Pinpoint the cell where the given text exists, returning its (X, Y) midpoint coordinate. 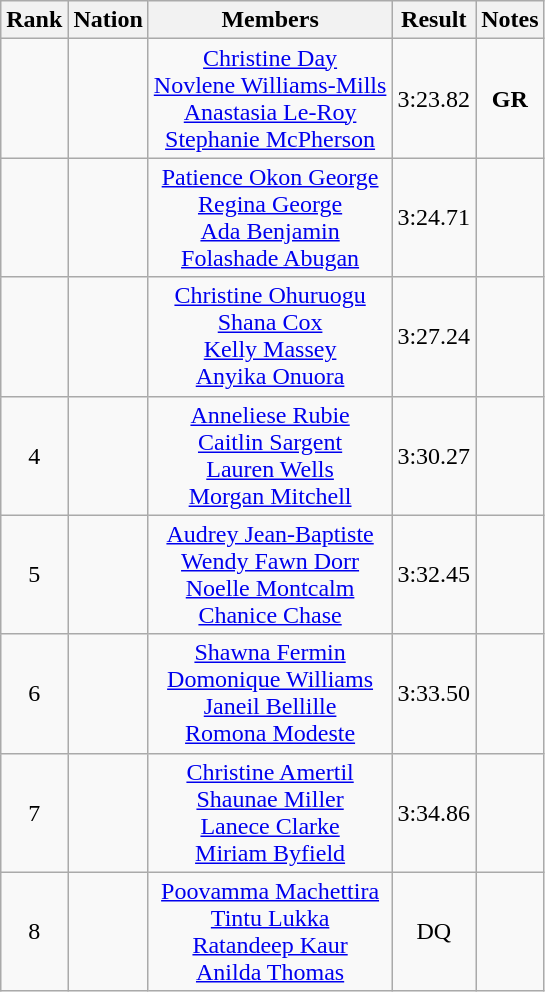
Audrey Jean-BaptisteWendy Fawn DorrNoelle MontcalmChanice Chase (270, 574)
8 (34, 932)
3:30.27 (434, 456)
6 (34, 694)
3:23.82 (434, 98)
7 (34, 812)
Poovamma MachettiraTintu LukkaRatandeep KaurAnilda Thomas (270, 932)
3:33.50 (434, 694)
3:34.86 (434, 812)
Nation (108, 20)
GR (510, 98)
Christine OhuruoguShana CoxKelly MasseyAnyika Onuora (270, 336)
5 (34, 574)
Patience Okon GeorgeRegina GeorgeAda BenjaminFolashade Abugan (270, 218)
Shawna FerminDomonique WilliamsJaneil BellilleRomona Modeste (270, 694)
Anneliese RubieCaitlin SargentLauren WellsMorgan Mitchell (270, 456)
3:27.24 (434, 336)
Notes (510, 20)
Christine AmertilShaunae MillerLanece ClarkeMiriam Byfield (270, 812)
Christine DayNovlene Williams-MillsAnastasia Le-RoyStephanie McPherson (270, 98)
3:32.45 (434, 574)
3:24.71 (434, 218)
DQ (434, 932)
4 (34, 456)
Rank (34, 20)
Members (270, 20)
Result (434, 20)
